Detect which cell encompasses the target text, then output its (x, y) center coordinate. 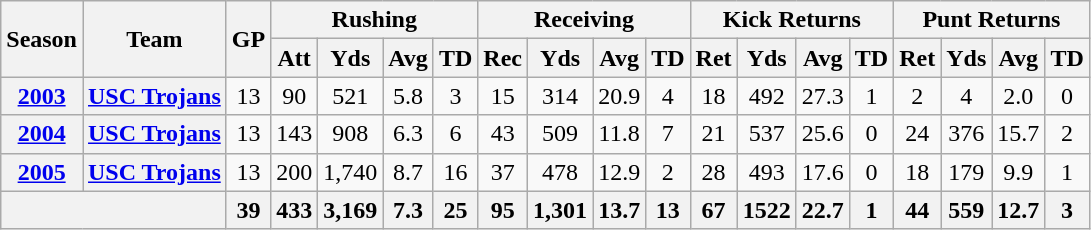
143 (294, 134)
559 (966, 210)
5.8 (408, 96)
493 (766, 172)
7 (668, 134)
15.7 (1018, 134)
95 (503, 210)
39 (248, 210)
537 (766, 134)
6 (455, 134)
20.9 (620, 96)
200 (294, 172)
179 (966, 172)
27.3 (822, 96)
Punt Returns (992, 20)
3,169 (350, 210)
12.7 (1018, 210)
478 (560, 172)
16 (455, 172)
11.8 (620, 134)
2.0 (1018, 96)
2005 (42, 172)
Rec (503, 58)
1,301 (560, 210)
67 (714, 210)
9.9 (1018, 172)
21 (714, 134)
Att (294, 58)
43 (503, 134)
24 (918, 134)
GP (248, 39)
1,740 (350, 172)
Kick Returns (792, 20)
376 (966, 134)
25 (455, 210)
22.7 (822, 210)
15 (503, 96)
12.9 (620, 172)
1522 (766, 210)
314 (560, 96)
44 (918, 210)
Receiving (584, 20)
2004 (42, 134)
90 (294, 96)
7.3 (408, 210)
13.7 (620, 210)
509 (560, 134)
28 (714, 172)
492 (766, 96)
37 (503, 172)
908 (350, 134)
521 (350, 96)
17.6 (822, 172)
Team (154, 39)
433 (294, 210)
Season (42, 39)
25.6 (822, 134)
Rushing (374, 20)
8.7 (408, 172)
6.3 (408, 134)
2003 (42, 96)
